For the text-containing cell, return its midpoint in (x, y) coordinate format. 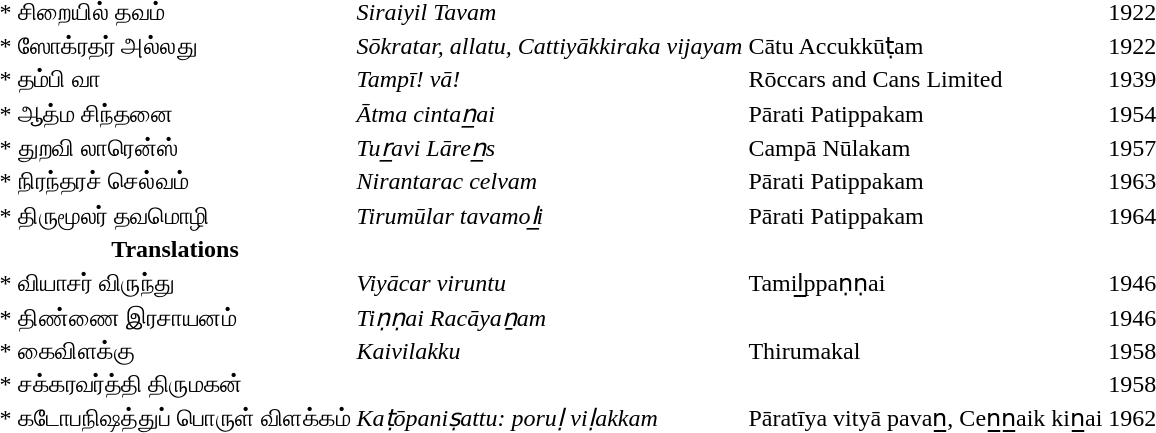
Viyācar viruntu (550, 283)
Ātma cintan̲ai (550, 114)
Rōccars and Cans Limited (926, 79)
Tampī! vā! (550, 79)
Nirantarac celvam (550, 181)
Campā Nūlakam (926, 148)
Cātu Accukkūṭam (926, 46)
Tur̲avi Lāren̲s (550, 148)
Tamil̲ppaṇṇai (926, 283)
Tiṇṇai Racāyaṉam (550, 318)
Sōkratar, allatu, Cattiyākkiraka vijayam (550, 46)
Tirumūlar tavamol̲i (550, 216)
Thirumakal (926, 351)
Kaivilakku (550, 351)
